Provide the [X, Y] coordinate of the cell's center where the given text is located.  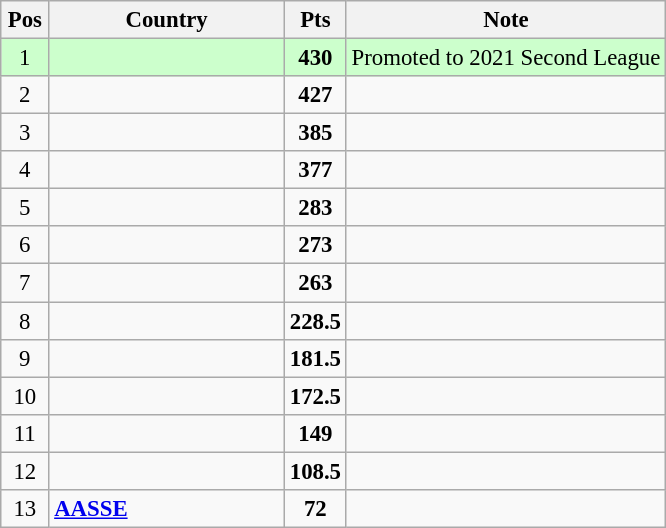
108.5 [315, 471]
6 [25, 245]
427 [315, 95]
13 [25, 509]
Pts [315, 20]
149 [315, 433]
385 [315, 133]
7 [25, 283]
Note [506, 20]
Promoted to 2021 Second League [506, 58]
72 [315, 509]
12 [25, 471]
228.5 [315, 321]
377 [315, 170]
273 [315, 245]
3 [25, 133]
4 [25, 170]
181.5 [315, 358]
8 [25, 321]
263 [315, 283]
430 [315, 58]
11 [25, 433]
1 [25, 58]
283 [315, 208]
172.5 [315, 396]
10 [25, 396]
Pos [25, 20]
AASSE [167, 509]
9 [25, 358]
Country [167, 20]
2 [25, 95]
5 [25, 208]
